Identify which cell holds the provided text, then report its (X, Y) central coordinate. 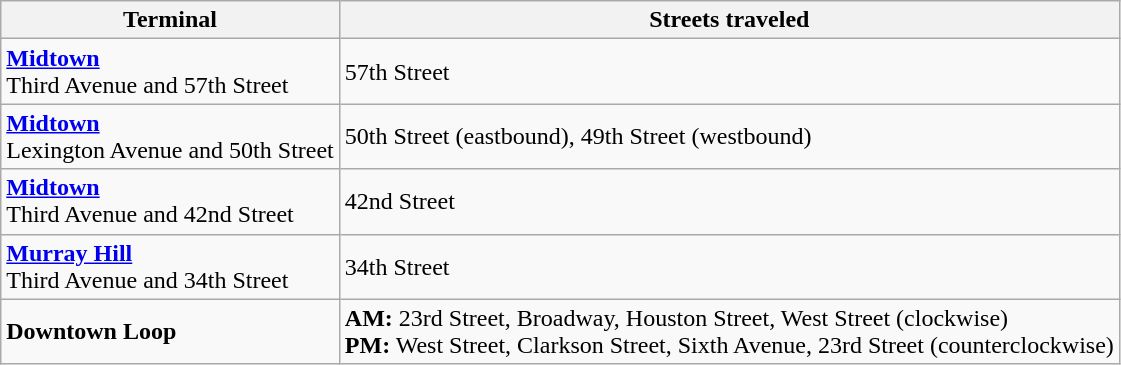
50th Street (eastbound), 49th Street (westbound) (729, 136)
42nd Street (729, 202)
Streets traveled (729, 20)
34th Street (729, 266)
Terminal (170, 20)
Downtown Loop (170, 332)
MidtownThird Avenue and 42nd Street (170, 202)
57th Street (729, 72)
AM: 23rd Street, Broadway, Houston Street, West Street (clockwise)PM: West Street, Clarkson Street, Sixth Avenue, 23rd Street (counterclockwise) (729, 332)
MidtownLexington Avenue and 50th Street (170, 136)
MidtownThird Avenue and 57th Street (170, 72)
Murray HillThird Avenue and 34th Street (170, 266)
